Locate the cell with the specified text and output its [X, Y] center coordinate. 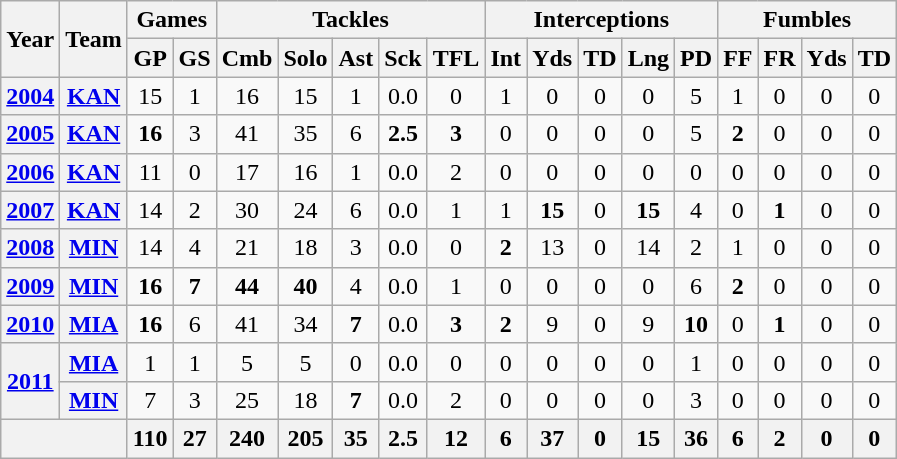
GP [150, 58]
21 [247, 248]
44 [247, 286]
110 [150, 438]
Games [172, 20]
TFL [456, 58]
2004 [30, 96]
2011 [30, 381]
2006 [30, 172]
Tackles [350, 20]
Int [506, 58]
FF [738, 58]
13 [552, 248]
FR [780, 58]
Solo [306, 58]
40 [306, 286]
Team [94, 39]
2010 [30, 324]
Cmb [247, 58]
2005 [30, 134]
Year [30, 39]
36 [696, 438]
2009 [30, 286]
24 [306, 210]
GS [194, 58]
30 [247, 210]
17 [247, 172]
Interceptions [602, 20]
2008 [30, 248]
11 [150, 172]
Ast [356, 58]
27 [194, 438]
37 [552, 438]
Fumbles [808, 20]
2007 [30, 210]
205 [306, 438]
240 [247, 438]
12 [456, 438]
34 [306, 324]
Sck [403, 58]
Lng [648, 58]
25 [247, 400]
PD [696, 58]
10 [696, 324]
